Determine the (x, y) coordinate at the center of the cell enclosing the given text.  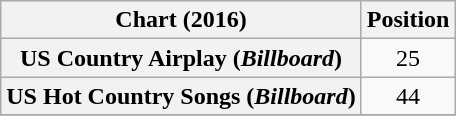
25 (408, 58)
US Country Airplay (Billboard) (181, 58)
US Hot Country Songs (Billboard) (181, 96)
Position (408, 20)
44 (408, 96)
Chart (2016) (181, 20)
